Output the (x, y) coordinate of the center of the cell containing the given text.  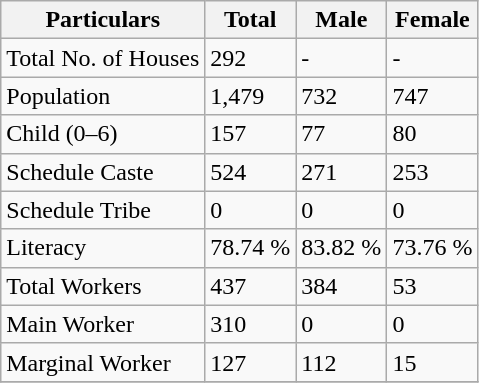
Marginal Worker (103, 362)
157 (250, 134)
732 (342, 96)
Literacy (103, 248)
Schedule Caste (103, 172)
253 (432, 172)
112 (342, 362)
1,479 (250, 96)
80 (432, 134)
747 (432, 96)
524 (250, 172)
Main Worker (103, 324)
15 (432, 362)
Schedule Tribe (103, 210)
53 (432, 286)
Male (342, 20)
83.82 % (342, 248)
Child (0–6) (103, 134)
77 (342, 134)
310 (250, 324)
Particulars (103, 20)
73.76 % (432, 248)
292 (250, 58)
Female (432, 20)
271 (342, 172)
384 (342, 286)
Total (250, 20)
Total No. of Houses (103, 58)
78.74 % (250, 248)
Total Workers (103, 286)
437 (250, 286)
Population (103, 96)
127 (250, 362)
